Search for the cell housing the specified text and yield its (x, y) center coordinate. 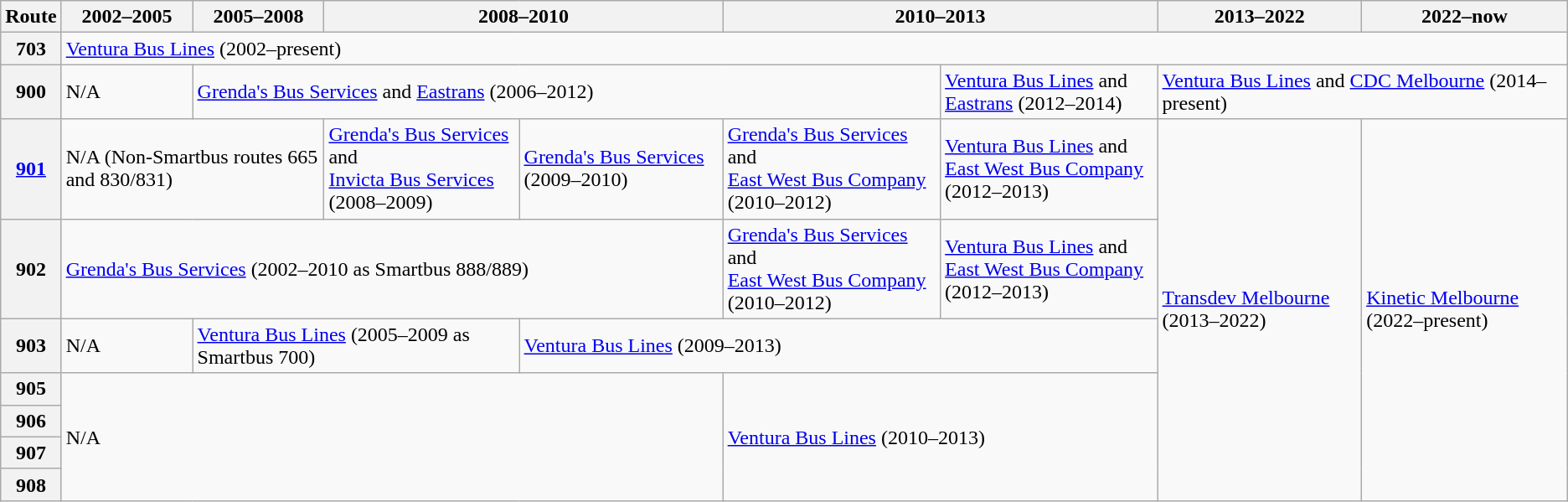
908 (31, 484)
Ventura Bus Lines (2005–2009 as Smartbus 700) (356, 345)
2022–now (1465, 17)
Ventura Bus Lines (2010–2013) (940, 437)
906 (31, 421)
Ventura Bus Lines andEastrans (2012–2014) (1049, 92)
Ventura Bus Lines and CDC Melbourne (2014–present) (1362, 92)
Grenda's Bus Services andInvicta Bus Services (2008–2009) (422, 169)
N/A (Non-Smartbus routes 665 and 830/831) (193, 169)
Ventura Bus Lines (2002–present) (814, 49)
2005–2008 (258, 17)
902 (31, 268)
907 (31, 453)
905 (31, 389)
2010–2013 (940, 17)
901 (31, 169)
703 (31, 49)
900 (31, 92)
2002–2005 (127, 17)
Ventura Bus Lines (2009–2013) (838, 345)
2013–2022 (1260, 17)
903 (31, 345)
2008–2010 (524, 17)
Route (31, 17)
Transdev Melbourne (2013–2022) (1260, 310)
Grenda's Bus Services and Eastrans (2006–2012) (566, 92)
Grenda's Bus Services (2002–2010 as Smartbus 888/889) (392, 268)
Kinetic Melbourne (2022–present) (1465, 310)
Grenda's Bus Services (2009–2010) (622, 169)
